Extract the [x, y] coordinate from the center of the cell holding the provided text.  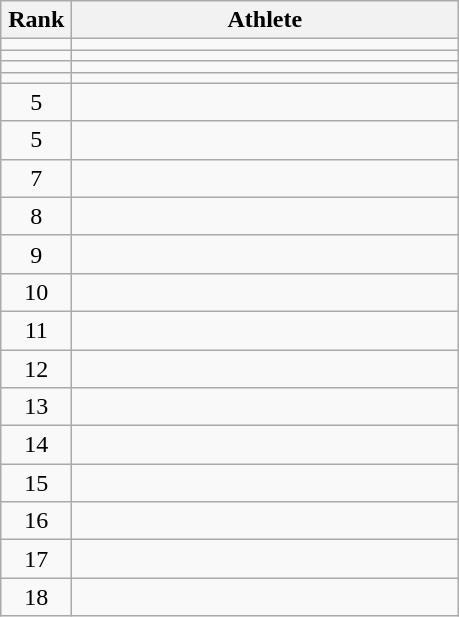
7 [36, 178]
8 [36, 216]
16 [36, 521]
15 [36, 483]
18 [36, 597]
Rank [36, 20]
12 [36, 369]
9 [36, 254]
10 [36, 292]
13 [36, 407]
14 [36, 445]
Athlete [265, 20]
11 [36, 330]
17 [36, 559]
